Search for the cell housing the specified text and yield its (X, Y) center coordinate. 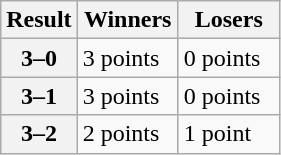
3–1 (39, 96)
1 point (228, 134)
Losers (228, 20)
Winners (128, 20)
2 points (128, 134)
Result (39, 20)
3–2 (39, 134)
3–0 (39, 58)
